Return the (x, y) coordinate for the center point of the cell that contains the specified text.  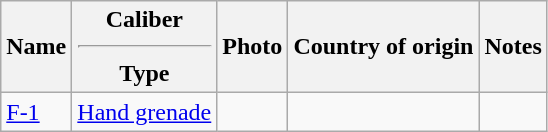
Country of origin (384, 47)
Photo (252, 47)
CaliberType (144, 47)
Notes (513, 47)
Name (36, 47)
Hand grenade (144, 112)
F-1 (36, 112)
